Output the (X, Y) coordinate of the center of the cell containing the given text.  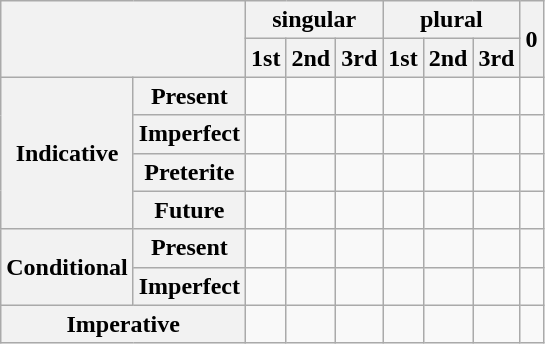
0 (532, 39)
Future (189, 210)
singular (314, 20)
plural (452, 20)
Indicative (67, 153)
Imperative (124, 324)
Conditional (67, 267)
Preterite (189, 172)
